Capture the cell that displays the provided text and extract its [x, y] central coordinate. 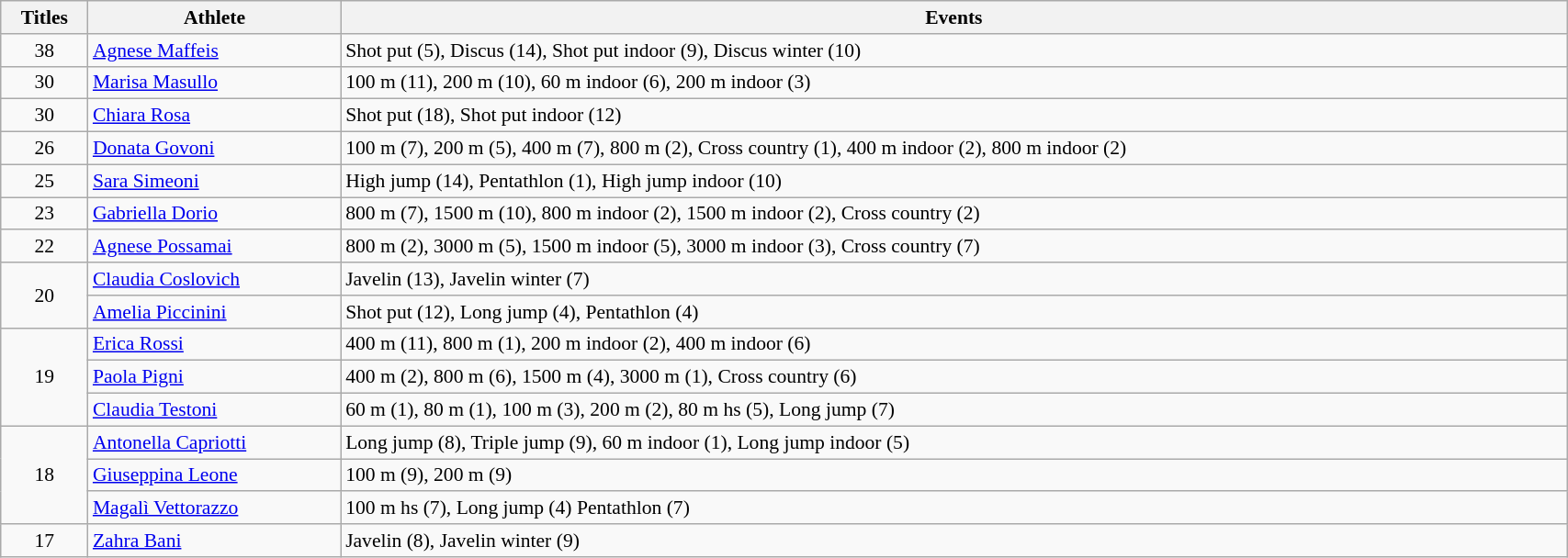
26 [44, 149]
22 [44, 247]
High jump (14), Pentathlon (1), High jump indoor (10) [953, 181]
Magalì Vettorazzo [215, 508]
100 m hs (7), Long jump (4) Pentathlon (7) [953, 508]
Erica Rossi [215, 344]
23 [44, 214]
Donata Govoni [215, 149]
100 m (9), 200 m (9) [953, 475]
Marisa Masullo [215, 83]
Shot put (12), Long jump (4), Pentathlon (4) [953, 312]
Gabriella Dorio [215, 214]
100 m (11), 200 m (10), 60 m indoor (6), 200 m indoor (3) [953, 83]
19 [44, 376]
Sara Simeoni [215, 181]
Claudia Coslovich [215, 279]
Claudia Testoni [215, 410]
Amelia Piccinini [215, 312]
60 m (1), 80 m (1), 100 m (3), 200 m (2), 80 m hs (5), Long jump (7) [953, 410]
38 [44, 50]
Shot put (18), Shot put indoor (12) [953, 116]
Agnese Possamai [215, 247]
400 m (2), 800 m (6), 1500 m (4), 3000 m (1), Cross country (6) [953, 377]
Giuseppina Leone [215, 475]
Long jump (8), Triple jump (9), 60 m indoor (1), Long jump indoor (5) [953, 442]
Antonella Capriotti [215, 442]
Javelin (8), Javelin winter (9) [953, 541]
Javelin (13), Javelin winter (7) [953, 279]
25 [44, 181]
18 [44, 475]
Paola Pigni [215, 377]
Titles [44, 17]
Chiara Rosa [215, 116]
Shot put (5), Discus (14), Shot put indoor (9), Discus winter (10) [953, 50]
800 m (2), 3000 m (5), 1500 m indoor (5), 3000 m indoor (3), Cross country (7) [953, 247]
400 m (11), 800 m (1), 200 m indoor (2), 400 m indoor (6) [953, 344]
17 [44, 541]
20 [44, 296]
100 m (7), 200 m (5), 400 m (7), 800 m (2), Cross country (1), 400 m indoor (2), 800 m indoor (2) [953, 149]
Athlete [215, 17]
800 m (7), 1500 m (10), 800 m indoor (2), 1500 m indoor (2), Cross country (2) [953, 214]
Zahra Bani [215, 541]
Events [953, 17]
Agnese Maffeis [215, 50]
